Detect which cell encompasses the target text, then output its [x, y] center coordinate. 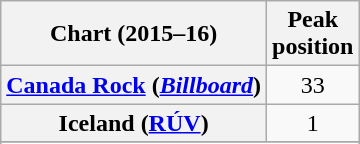
Canada Rock (Billboard) [134, 85]
33 [313, 85]
1 [313, 123]
Iceland (RÚV) [134, 123]
Chart (2015–16) [134, 34]
Peak position [313, 34]
